Pinpoint the cell where the given text exists, returning its [X, Y] midpoint coordinate. 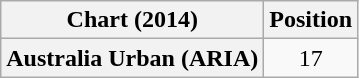
Australia Urban (ARIA) [132, 58]
Chart (2014) [132, 20]
17 [311, 58]
Position [311, 20]
